Return the [x, y] coordinate for the center point of the cell that contains the specified text.  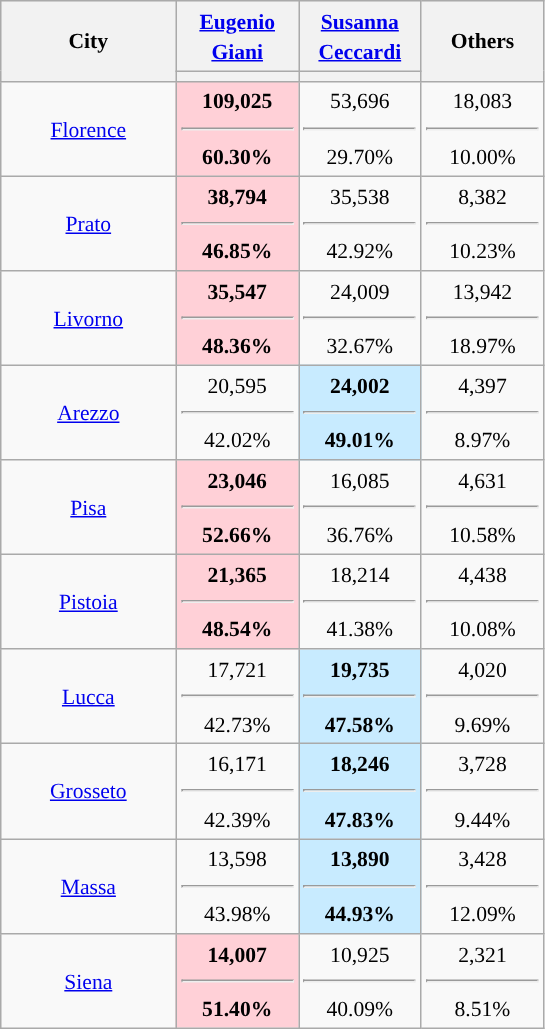
13,942 18.97% [482, 318]
3,428 12.09% [482, 886]
Livorno [88, 318]
Prato [88, 224]
8,382 10.23% [482, 224]
Arezzo [88, 412]
13,598 43.98% [238, 886]
23,04652.66% [238, 508]
35,547 48.36% [238, 318]
35,538 42.92% [360, 224]
19,735 47.58% [360, 698]
Eugenio Giani [238, 36]
16,171 42.39% [238, 792]
Pisa [88, 508]
18,214 41.38% [360, 602]
53,696 29.70% [360, 128]
Susanna Ceccardi [360, 36]
13,890 44.93% [360, 886]
Others [482, 41]
4,397 8.97% [482, 412]
10,925 40.09% [360, 982]
2,321 8.51% [482, 982]
21,36548.54% [238, 602]
4,631 10.58% [482, 508]
4,020 9.69% [482, 698]
24,002 49.01% [360, 412]
4,438 10.08% [482, 602]
17,721 42.73% [238, 698]
Massa [88, 886]
24,009 32.67% [360, 318]
City [88, 41]
18,083 10.00% [482, 128]
Grosseto [88, 792]
38,794 46.85% [238, 224]
16,085 36.76% [360, 508]
Florence [88, 128]
Lucca [88, 698]
3,728 9.44% [482, 792]
Siena [88, 982]
14,00751.40% [238, 982]
109,025 60.30% [238, 128]
20,595 42.02% [238, 412]
Pistoia [88, 602]
18,246 47.83% [360, 792]
